Scan for the cell matching the given text and deliver its (X, Y) coordinate at center. 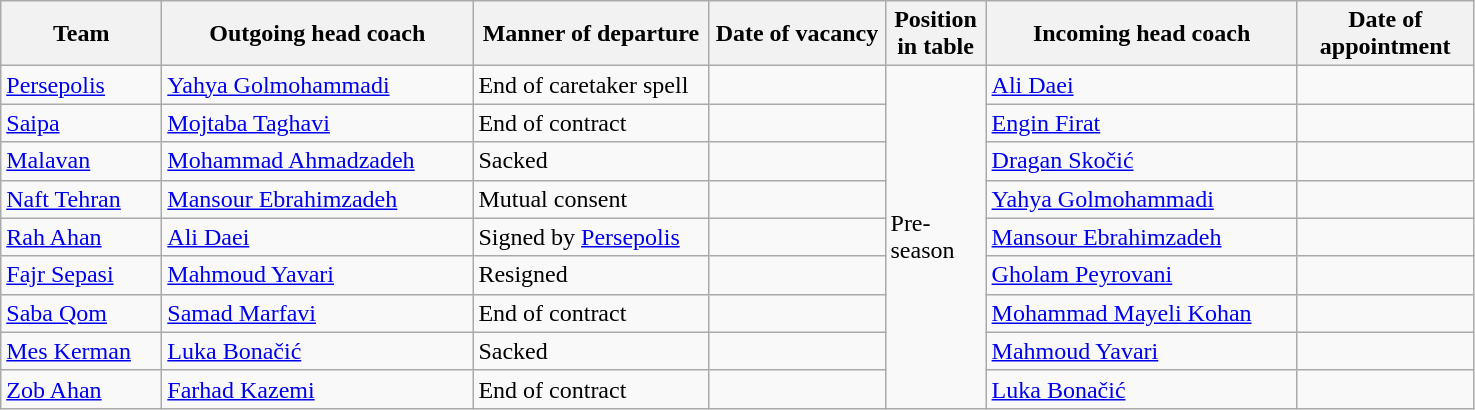
Naft Tehran (82, 199)
Gholam Peyrovani (1142, 275)
Rah Ahan (82, 237)
Mutual consent (591, 199)
Incoming head coach (1142, 34)
Manner of departure (591, 34)
Dragan Skočić (1142, 161)
Pre-season (936, 238)
Mes Kerman (82, 351)
Date of appointment (1385, 34)
Samad Marfavi (318, 313)
Resigned (591, 275)
Outgoing head coach (318, 34)
Saba Qom (82, 313)
Signed by Persepolis (591, 237)
Mojtaba Taghavi (318, 123)
Malavan (82, 161)
Farhad Kazemi (318, 389)
Team (82, 34)
Saipa (82, 123)
Engin Firat (1142, 123)
Mohammad Ahmadzadeh (318, 161)
Persepolis (82, 85)
Zob Ahan (82, 389)
End of caretaker spell (591, 85)
Fajr Sepasi (82, 275)
Position in table (936, 34)
Date of vacancy (797, 34)
Mohammad Mayeli Kohan (1142, 313)
